Find where the given text appears and provide that cell's center as (X, Y) coordinate. 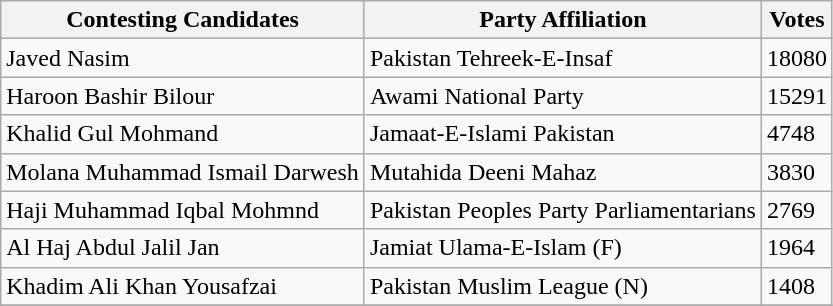
Khalid Gul Mohmand (183, 134)
Haroon Bashir Bilour (183, 96)
Awami National Party (562, 96)
Pakistan Tehreek-E-Insaf (562, 58)
Pakistan Peoples Party Parliamentarians (562, 210)
Jamiat Ulama-E-Islam (F) (562, 248)
Contesting Candidates (183, 20)
Javed Nasim (183, 58)
2769 (796, 210)
Pakistan Muslim League (N) (562, 286)
Mutahida Deeni Mahaz (562, 172)
1964 (796, 248)
Al Haj Abdul Jalil Jan (183, 248)
Votes (796, 20)
Haji Muhammad Iqbal Mohmnd (183, 210)
3830 (796, 172)
Jamaat-E-Islami Pakistan (562, 134)
18080 (796, 58)
1408 (796, 286)
Khadim Ali Khan Yousafzai (183, 286)
Molana Muhammad Ismail Darwesh (183, 172)
4748 (796, 134)
Party Affiliation (562, 20)
15291 (796, 96)
